Output the (X, Y) coordinate of the center of the cell containing the given text.  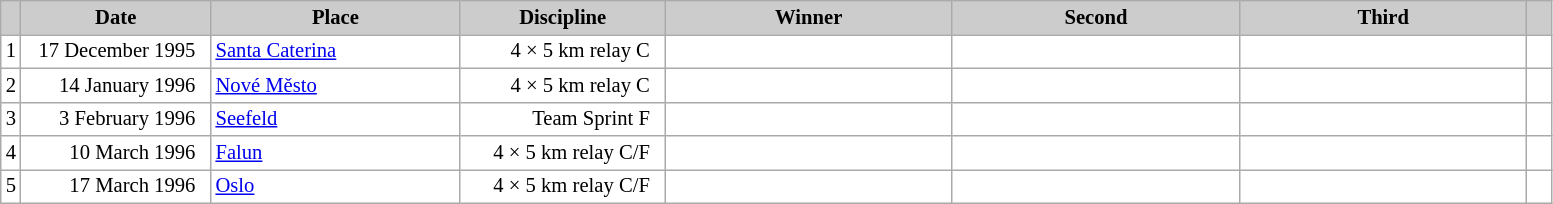
Date (116, 17)
17 March 1996 (116, 186)
Second (1096, 17)
17 December 1995 (116, 51)
Third (1384, 17)
Place (336, 17)
Nové Město (336, 85)
14 January 1996 (116, 85)
Discipline (562, 17)
5 (11, 186)
Team Sprint F (562, 119)
10 March 1996 (116, 153)
3 (11, 119)
4 (11, 153)
1 (11, 51)
Oslo (336, 186)
Seefeld (336, 119)
2 (11, 85)
Falun (336, 153)
Winner (808, 17)
3 February 1996 (116, 119)
Santa Caterina (336, 51)
